Scan for the cell matching the given text and deliver its [x, y] coordinate at center. 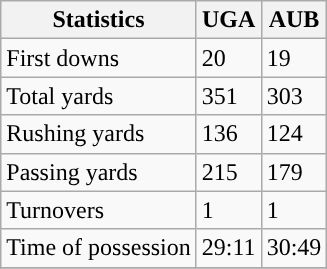
20 [228, 58]
351 [228, 96]
AUB [294, 20]
Turnovers [99, 210]
303 [294, 96]
Passing yards [99, 172]
Total yards [99, 96]
Rushing yards [99, 134]
30:49 [294, 248]
124 [294, 134]
215 [228, 172]
Statistics [99, 20]
179 [294, 172]
136 [228, 134]
29:11 [228, 248]
UGA [228, 20]
19 [294, 58]
Time of possession [99, 248]
First downs [99, 58]
